Locate the cell with the specified text and output its [X, Y] center coordinate. 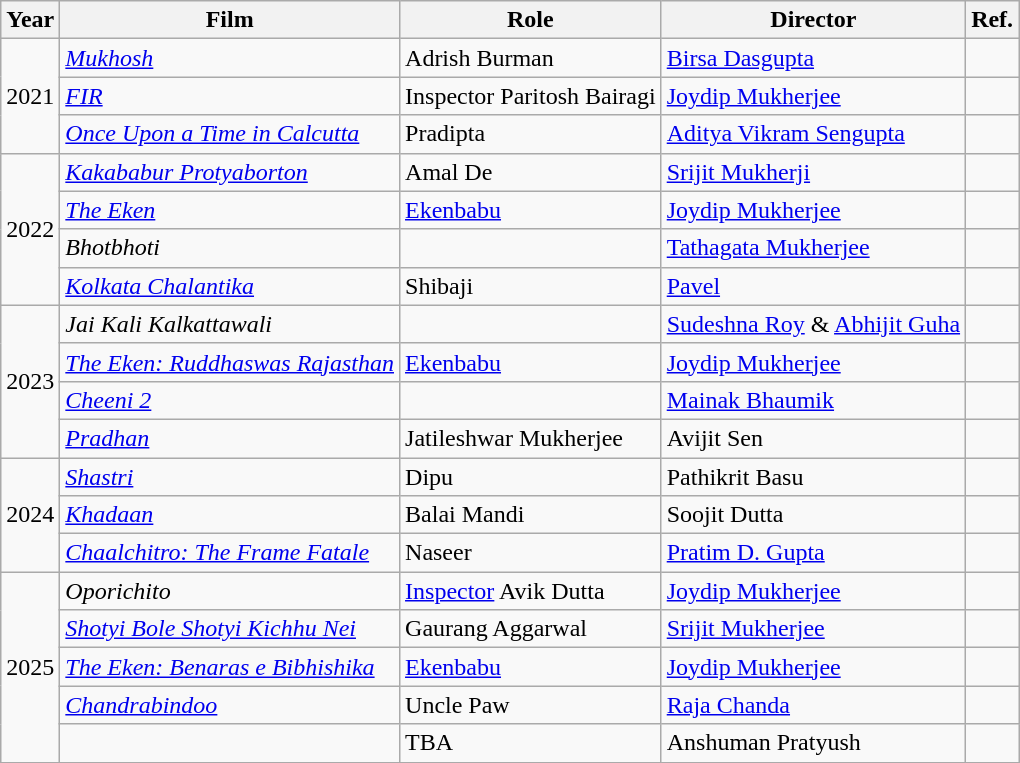
Pradipta [531, 134]
Bhotbhoti [230, 248]
Jai Kali Kalkattawali [230, 324]
2021 [30, 96]
Adrish Burman [531, 58]
Kolkata Chalantika [230, 286]
Avijit Sen [813, 438]
Jatileshwar Mukherjee [531, 438]
Role [531, 20]
Srijit Mukherji [813, 172]
Cheeni 2 [230, 400]
Pradhan [230, 438]
Soojit Dutta [813, 515]
Oporichito [230, 591]
Ref. [992, 20]
Chaalchitro: The Frame Fatale [230, 553]
Director [813, 20]
Pratim D. Gupta [813, 553]
Sudeshna Roy & Abhijit Guha [813, 324]
2023 [30, 381]
Aditya Vikram Sengupta [813, 134]
Anshuman Pratyush [813, 743]
Inspector Avik Dutta [531, 591]
Film [230, 20]
Gaurang Aggarwal [531, 629]
The Eken: Ruddhaswas Rajasthan [230, 362]
The Eken: Benaras e Bibhishika [230, 667]
2024 [30, 515]
Kakababur Protyaborton [230, 172]
Raja Chanda [813, 705]
2022 [30, 229]
FIR [230, 96]
Khadaan [230, 515]
Dipu [531, 477]
Chandrabindoo [230, 705]
Shotyi Bole Shotyi Kichhu Nei [230, 629]
Shibaji [531, 286]
Inspector Paritosh Bairagi [531, 96]
Year [30, 20]
Mainak Bhaumik [813, 400]
Shastri [230, 477]
Srijit Mukherjee [813, 629]
Uncle Paw [531, 705]
Once Upon a Time in Calcutta [230, 134]
Amal De [531, 172]
Birsa Dasgupta [813, 58]
Tathagata Mukherjee [813, 248]
TBA [531, 743]
Balai Mandi [531, 515]
The Eken [230, 210]
Pavel [813, 286]
Mukhosh [230, 58]
2025 [30, 667]
Pathikrit Basu [813, 477]
Naseer [531, 553]
